Search for the cell housing the specified text and yield its [x, y] center coordinate. 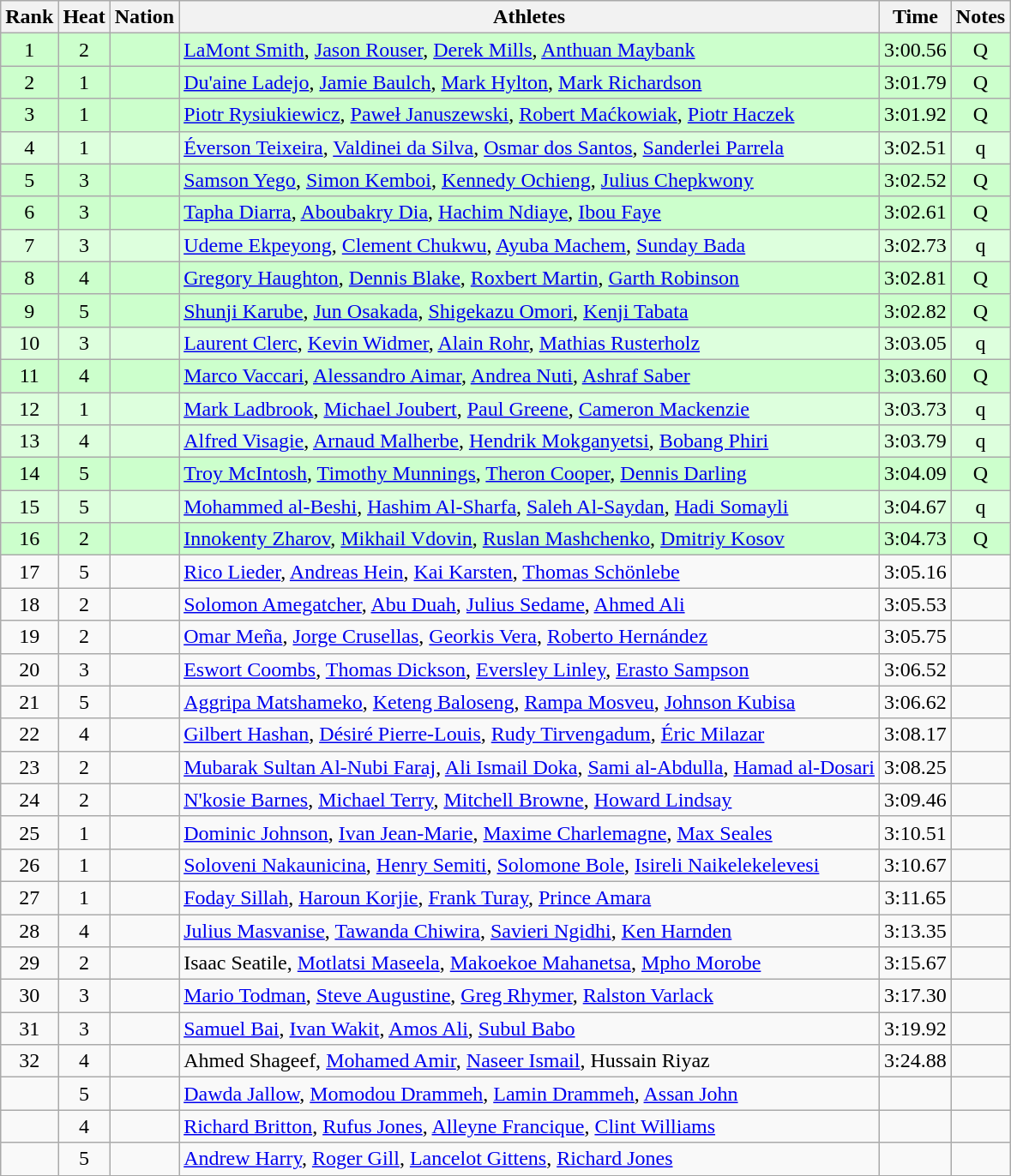
16 [29, 539]
Foday Sillah, Haroun Korjie, Frank Turay, Prince Amara [530, 897]
Mubarak Sultan Al-Nubi Faraj, Ali Ismail Doka, Sami al-Abdulla, Hamad al-Dosari [530, 767]
3:05.16 [916, 572]
3:05.75 [916, 637]
Richard Britton, Rufus Jones, Alleyne Francique, Clint Williams [530, 1126]
12 [29, 409]
Gilbert Hashan, Désiré Pierre-Louis, Rudy Tirvengadum, Éric Milazar [530, 735]
3:01.79 [916, 82]
3:10.51 [916, 832]
15 [29, 507]
Dominic Johnson, Ivan Jean-Marie, Maxime Charlemagne, Max Seales [530, 832]
28 [29, 930]
25 [29, 832]
7 [29, 245]
Udeme Ekpeyong, Clement Chukwu, Ayuba Machem, Sunday Bada [530, 245]
22 [29, 735]
Mark Ladbrook, Michael Joubert, Paul Greene, Cameron Mackenzie [530, 409]
Nation [144, 17]
Du'aine Ladejo, Jamie Baulch, Mark Hylton, Mark Richardson [530, 82]
Rico Lieder, Andreas Hein, Kai Karsten, Thomas Schönlebe [530, 572]
3:03.79 [916, 441]
Omar Meña, Jorge Crusellas, Georkis Vera, Roberto Hernández [530, 637]
3:04.09 [916, 474]
Innokenty Zharov, Mikhail Vdovin, Ruslan Mashchenko, Dmitriy Kosov [530, 539]
6 [29, 213]
3:01.92 [916, 115]
Piotr Rysiukiewicz, Paweł Januszewski, Robert Maćkowiak, Piotr Haczek [530, 115]
Gregory Haughton, Dennis Blake, Roxbert Martin, Garth Robinson [530, 278]
26 [29, 865]
3:09.46 [916, 800]
19 [29, 637]
3:04.73 [916, 539]
Solomon Amegatcher, Abu Duah, Julius Sedame, Ahmed Ali [530, 604]
Éverson Teixeira, Valdinei da Silva, Osmar dos Santos, Sanderlei Parrela [530, 147]
21 [29, 702]
8 [29, 278]
3:02.73 [916, 245]
3:08.17 [916, 735]
Andrew Harry, Roger Gill, Lancelot Gittens, Richard Jones [530, 1159]
3:02.51 [916, 147]
Isaac Seatile, Motlatsi Maseela, Makoekoe Mahanetsa, Mpho Morobe [530, 963]
3:02.81 [916, 278]
Laurent Clerc, Kevin Widmer, Alain Rohr, Mathias Rusterholz [530, 343]
Rank [29, 17]
27 [29, 897]
3:11.65 [916, 897]
29 [29, 963]
10 [29, 343]
Julius Masvanise, Tawanda Chiwira, Savieri Ngidhi, Ken Harnden [530, 930]
Alfred Visagie, Arnaud Malherbe, Hendrik Mokganyetsi, Bobang Phiri [530, 441]
23 [29, 767]
3:15.67 [916, 963]
20 [29, 669]
Tapha Diarra, Aboubakry Dia, Hachim Ndiaye, Ibou Faye [530, 213]
Samuel Bai, Ivan Wakit, Amos Ali, Subul Babo [530, 1029]
Ahmed Shageef, Mohamed Amir, Naseer Ismail, Hussain Riyaz [530, 1061]
32 [29, 1061]
14 [29, 474]
13 [29, 441]
Samson Yego, Simon Kemboi, Kennedy Ochieng, Julius Chepkwony [530, 180]
3:04.67 [916, 507]
3:19.92 [916, 1029]
Heat [84, 17]
LaMont Smith, Jason Rouser, Derek Mills, Anthuan Maybank [530, 50]
Dawda Jallow, Momodou Drammeh, Lamin Drammeh, Assan John [530, 1094]
3:05.53 [916, 604]
31 [29, 1029]
3:13.35 [916, 930]
Mohammed al-Beshi, Hashim Al-Sharfa, Saleh Al-Saydan, Hadi Somayli [530, 507]
3:03.73 [916, 409]
3:02.61 [916, 213]
Mario Todman, Steve Augustine, Greg Rhymer, Ralston Varlack [530, 996]
3:02.52 [916, 180]
3:03.60 [916, 375]
11 [29, 375]
3:02.82 [916, 310]
3:08.25 [916, 767]
3:06.52 [916, 669]
24 [29, 800]
3:10.67 [916, 865]
3:24.88 [916, 1061]
3:06.62 [916, 702]
Notes [980, 17]
Troy McIntosh, Timothy Munnings, Theron Cooper, Dennis Darling [530, 474]
Time [916, 17]
30 [29, 996]
9 [29, 310]
N'kosie Barnes, Michael Terry, Mitchell Browne, Howard Lindsay [530, 800]
Aggripa Matshameko, Keteng Baloseng, Rampa Mosveu, Johnson Kubisa [530, 702]
Soloveni Nakaunicina, Henry Semiti, Solomone Bole, Isireli Naikelekelevesi [530, 865]
18 [29, 604]
Athletes [530, 17]
3:17.30 [916, 996]
Marco Vaccari, Alessandro Aimar, Andrea Nuti, Ashraf Saber [530, 375]
3:00.56 [916, 50]
Shunji Karube, Jun Osakada, Shigekazu Omori, Kenji Tabata [530, 310]
Eswort Coombs, Thomas Dickson, Eversley Linley, Erasto Sampson [530, 669]
3:03.05 [916, 343]
17 [29, 572]
